Determine the [X, Y] coordinate at the center of the cell enclosing the given text.  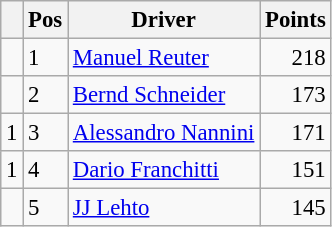
218 [296, 58]
151 [296, 170]
171 [296, 133]
Pos [46, 20]
Bernd Schneider [164, 95]
145 [296, 208]
Driver [164, 20]
Dario Franchitti [164, 170]
5 [46, 208]
Alessandro Nannini [164, 133]
JJ Lehto [164, 208]
3 [46, 133]
4 [46, 170]
Points [296, 20]
173 [296, 95]
2 [46, 95]
Manuel Reuter [164, 58]
